Capture the cell that displays the provided text and extract its [X, Y] central coordinate. 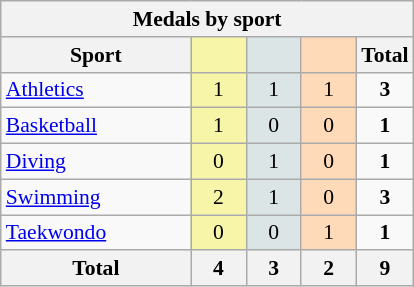
Sport [96, 55]
Swimming [96, 197]
Taekwondo [96, 233]
4 [218, 269]
9 [384, 269]
Diving [96, 162]
Medals by sport [208, 19]
Athletics [96, 90]
Basketball [96, 126]
